Return the [x, y] coordinate for the center point of the cell that contains the specified text.  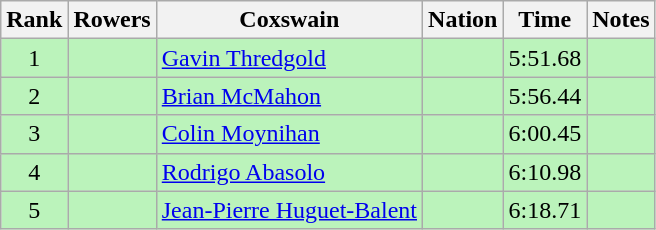
Time [545, 20]
Brian McMahon [289, 96]
Rowers [112, 20]
3 [34, 134]
Jean-Pierre Huguet-Balent [289, 210]
6:10.98 [545, 172]
Coxswain [289, 20]
Rodrigo Abasolo [289, 172]
5:56.44 [545, 96]
Nation [463, 20]
Rank [34, 20]
4 [34, 172]
1 [34, 58]
5 [34, 210]
5:51.68 [545, 58]
6:00.45 [545, 134]
Notes [621, 20]
Gavin Thredgold [289, 58]
6:18.71 [545, 210]
Colin Moynihan [289, 134]
2 [34, 96]
